Find where the given text appears and provide that cell's center as (x, y) coordinate. 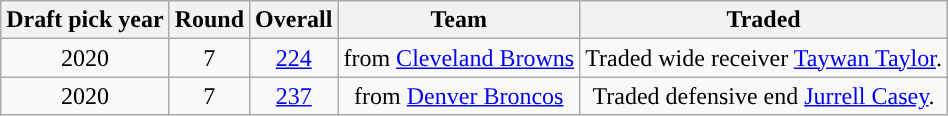
from Cleveland Browns (459, 58)
Traded (764, 20)
Team (459, 20)
from Denver Broncos (459, 96)
224 (294, 58)
Overall (294, 20)
Round (209, 20)
Draft pick year (85, 20)
Traded wide receiver Taywan Taylor. (764, 58)
Traded defensive end Jurrell Casey. (764, 96)
237 (294, 96)
